Detect which cell encompasses the target text, then output its (x, y) center coordinate. 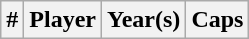
Caps (218, 20)
Year(s) (144, 20)
Player (63, 20)
# (12, 20)
